Find where the given text appears and provide that cell's center as [x, y] coordinate. 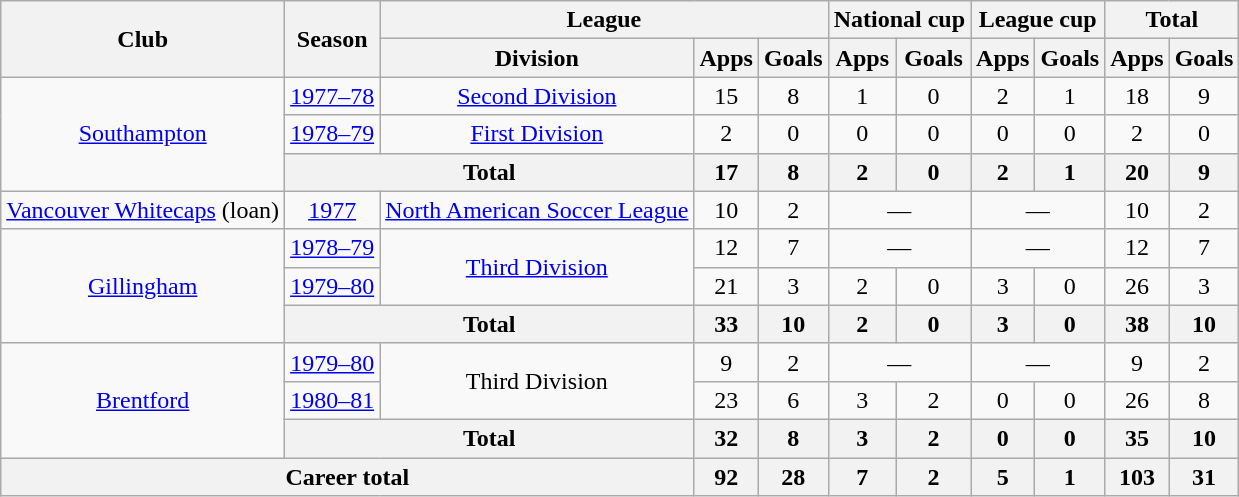
1977 [332, 210]
28 [793, 477]
Division [537, 58]
35 [1137, 438]
Season [332, 39]
Career total [348, 477]
23 [726, 400]
17 [726, 172]
32 [726, 438]
Gillingham [143, 286]
Brentford [143, 400]
League cup [1038, 20]
20 [1137, 172]
North American Soccer League [537, 210]
5 [1003, 477]
15 [726, 96]
18 [1137, 96]
31 [1204, 477]
Second Division [537, 96]
National cup [899, 20]
Club [143, 39]
1977–78 [332, 96]
First Division [537, 134]
6 [793, 400]
33 [726, 324]
Southampton [143, 134]
League [604, 20]
103 [1137, 477]
1980–81 [332, 400]
Vancouver Whitecaps (loan) [143, 210]
92 [726, 477]
21 [726, 286]
38 [1137, 324]
